Search for the cell housing the specified text and yield its (X, Y) center coordinate. 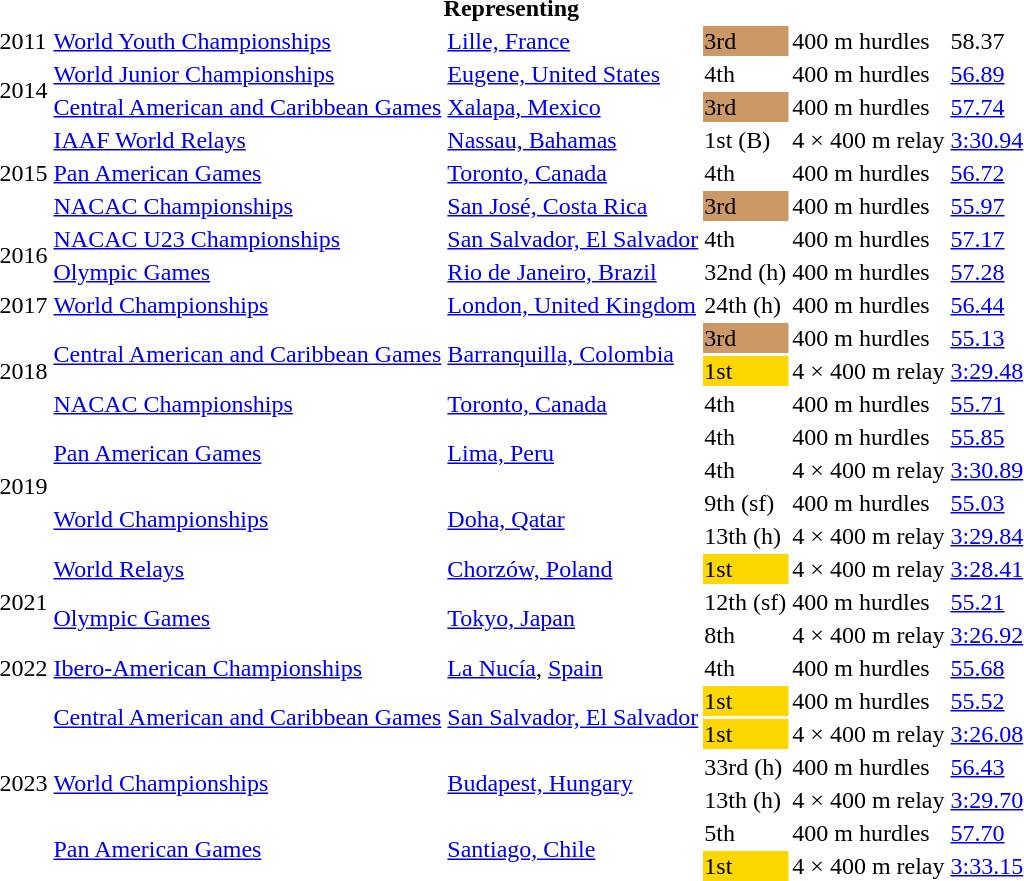
IAAF World Relays (248, 140)
Chorzów, Poland (573, 569)
World Youth Championships (248, 41)
12th (sf) (746, 602)
Tokyo, Japan (573, 618)
Rio de Janeiro, Brazil (573, 272)
Nassau, Bahamas (573, 140)
Barranquilla, Colombia (573, 354)
London, United Kingdom (573, 305)
Xalapa, Mexico (573, 107)
San José, Costa Rica (573, 206)
24th (h) (746, 305)
Eugene, United States (573, 74)
Lima, Peru (573, 454)
8th (746, 635)
9th (sf) (746, 503)
Ibero-American Championships (248, 668)
1st (B) (746, 140)
5th (746, 833)
33rd (h) (746, 767)
World Junior Championships (248, 74)
World Relays (248, 569)
NACAC U23 Championships (248, 239)
Doha, Qatar (573, 520)
Budapest, Hungary (573, 784)
32nd (h) (746, 272)
Lille, France (573, 41)
La Nucía, Spain (573, 668)
Santiago, Chile (573, 850)
